From the cell containing the given text, extract its center point as (x, y) coordinate. 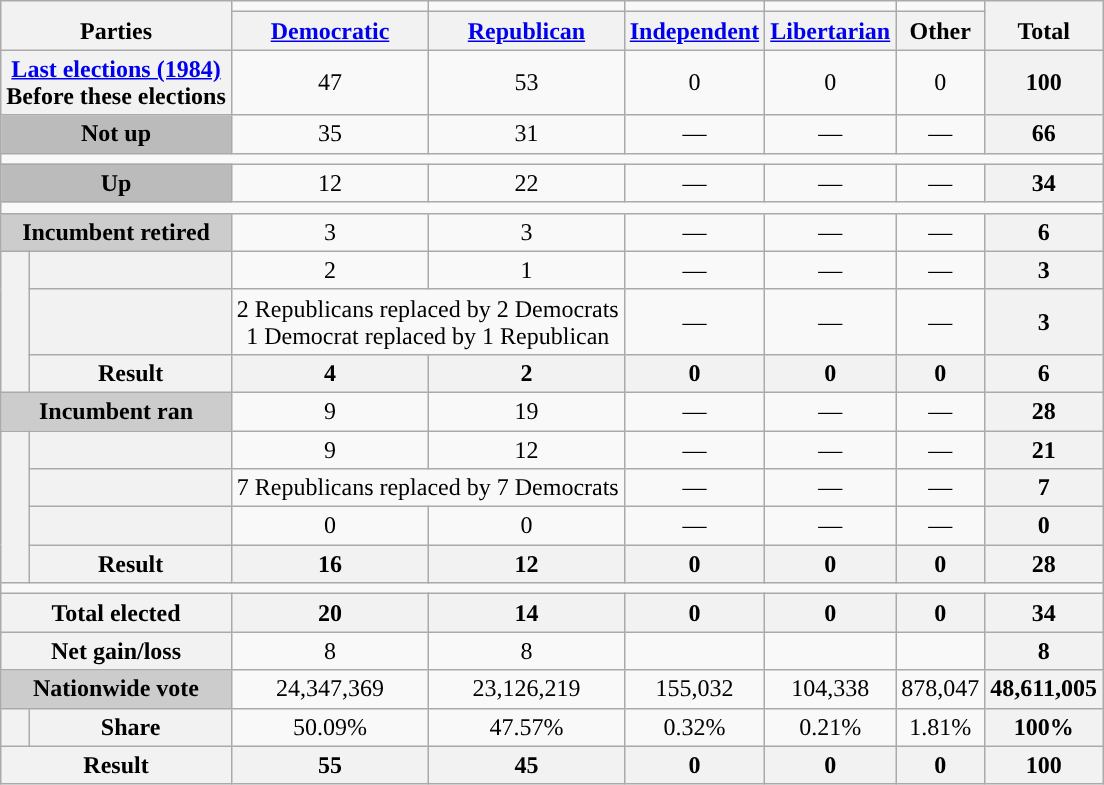
Incumbent retired (116, 232)
100% (1044, 727)
35 (330, 134)
47 (330, 82)
24,347,369 (330, 689)
55 (330, 765)
45 (527, 765)
19 (527, 411)
Parties (116, 26)
Up (116, 183)
2 Republicans replaced by 2 Democrats1 Democrat replaced by 1 Republican (428, 322)
Independent (694, 31)
Net gain/loss (116, 651)
Not up (116, 134)
31 (527, 134)
14 (527, 613)
Libertarian (830, 31)
47.57% (527, 727)
Total (1044, 26)
48,611,005 (1044, 689)
21 (1044, 449)
Last elections (1984)Before these elections (116, 82)
1 (527, 270)
155,032 (694, 689)
Total elected (116, 613)
Incumbent ran (116, 411)
Nationwide vote (116, 689)
7 (1044, 488)
66 (1044, 134)
104,338 (830, 689)
7 Republicans replaced by 7 Democrats (428, 488)
23,126,219 (527, 689)
4 (330, 373)
Republican (527, 31)
0.21% (830, 727)
0.32% (694, 727)
Share (130, 727)
22 (527, 183)
1.81% (940, 727)
50.09% (330, 727)
20 (330, 613)
16 (330, 564)
Other (940, 31)
53 (527, 82)
Democratic (330, 31)
878,047 (940, 689)
